Return the [x, y] coordinate for the center point of the cell that contains the specified text.  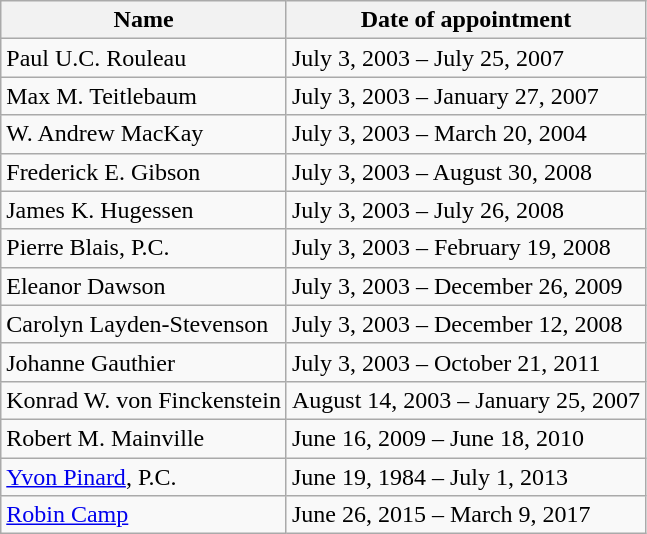
Date of appointment [466, 20]
Robert M. Mainville [144, 438]
June 19, 1984 – July 1, 2013 [466, 477]
July 3, 2003 – December 26, 2009 [466, 286]
W. Andrew MacKay [144, 134]
Eleanor Dawson [144, 286]
July 3, 2003 – March 20, 2004 [466, 134]
Pierre Blais, P.C. [144, 248]
June 26, 2015 – March 9, 2017 [466, 515]
June 16, 2009 – June 18, 2010 [466, 438]
Carolyn Layden-Stevenson [144, 324]
July 3, 2003 – January 27, 2007 [466, 96]
July 3, 2003 – October 21, 2011 [466, 362]
August 14, 2003 – January 25, 2007 [466, 400]
Name [144, 20]
Yvon Pinard, P.C. [144, 477]
Frederick E. Gibson [144, 172]
Konrad W. von Finckenstein [144, 400]
Max M. Teitlebaum [144, 96]
July 3, 2003 – December 12, 2008 [466, 324]
Johanne Gauthier [144, 362]
July 3, 2003 – July 26, 2008 [466, 210]
Paul U.C. Rouleau [144, 58]
July 3, 2003 – July 25, 2007 [466, 58]
July 3, 2003 – February 19, 2008 [466, 248]
Robin Camp [144, 515]
James K. Hugessen [144, 210]
July 3, 2003 – August 30, 2008 [466, 172]
